Find where the given text appears and provide that cell's center as (x, y) coordinate. 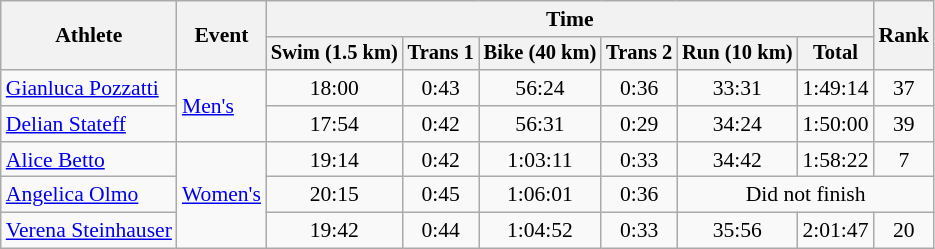
Event (222, 36)
2:01:47 (835, 231)
34:24 (737, 124)
Bike (40 km) (540, 54)
17:54 (334, 124)
1:58:22 (835, 160)
Rank (904, 36)
Alice Betto (89, 160)
Verena Steinhauser (89, 231)
0:29 (639, 124)
20:15 (334, 195)
39 (904, 124)
1:49:14 (835, 88)
Swim (1.5 km) (334, 54)
Delian Stateff (89, 124)
1:03:11 (540, 160)
19:42 (334, 231)
1:04:52 (540, 231)
1:06:01 (540, 195)
20 (904, 231)
Gianluca Pozzatti (89, 88)
56:24 (540, 88)
56:31 (540, 124)
Run (10 km) (737, 54)
7 (904, 160)
Angelica Olmo (89, 195)
Athlete (89, 36)
0:44 (441, 231)
34:42 (737, 160)
19:14 (334, 160)
0:45 (441, 195)
Men's (222, 106)
0:43 (441, 88)
35:56 (737, 231)
Women's (222, 196)
Total (835, 54)
Trans 2 (639, 54)
37 (904, 88)
33:31 (737, 88)
Trans 1 (441, 54)
Time (570, 19)
18:00 (334, 88)
1:50:00 (835, 124)
Did not finish (806, 195)
